Pinpoint the cell where the given text exists, returning its (X, Y) midpoint coordinate. 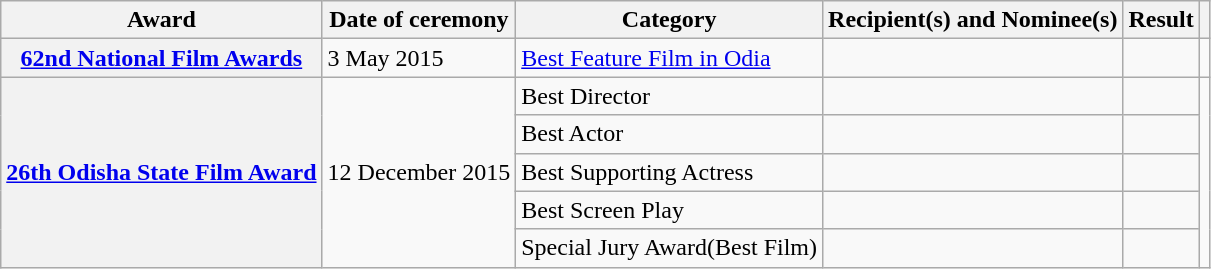
Award (162, 20)
Best Supporting Actress (670, 172)
Date of ceremony (419, 20)
Category (670, 20)
Best Actor (670, 134)
Best Screen Play (670, 210)
Best Director (670, 96)
3 May 2015 (419, 58)
Special Jury Award(Best Film) (670, 248)
62nd National Film Awards (162, 58)
Best Feature Film in Odia (670, 58)
26th Odisha State Film Award (162, 172)
Result (1161, 20)
Recipient(s) and Nominee(s) (973, 20)
12 December 2015 (419, 172)
